Return the (X, Y) coordinate for the center point of the cell that contains the specified text.  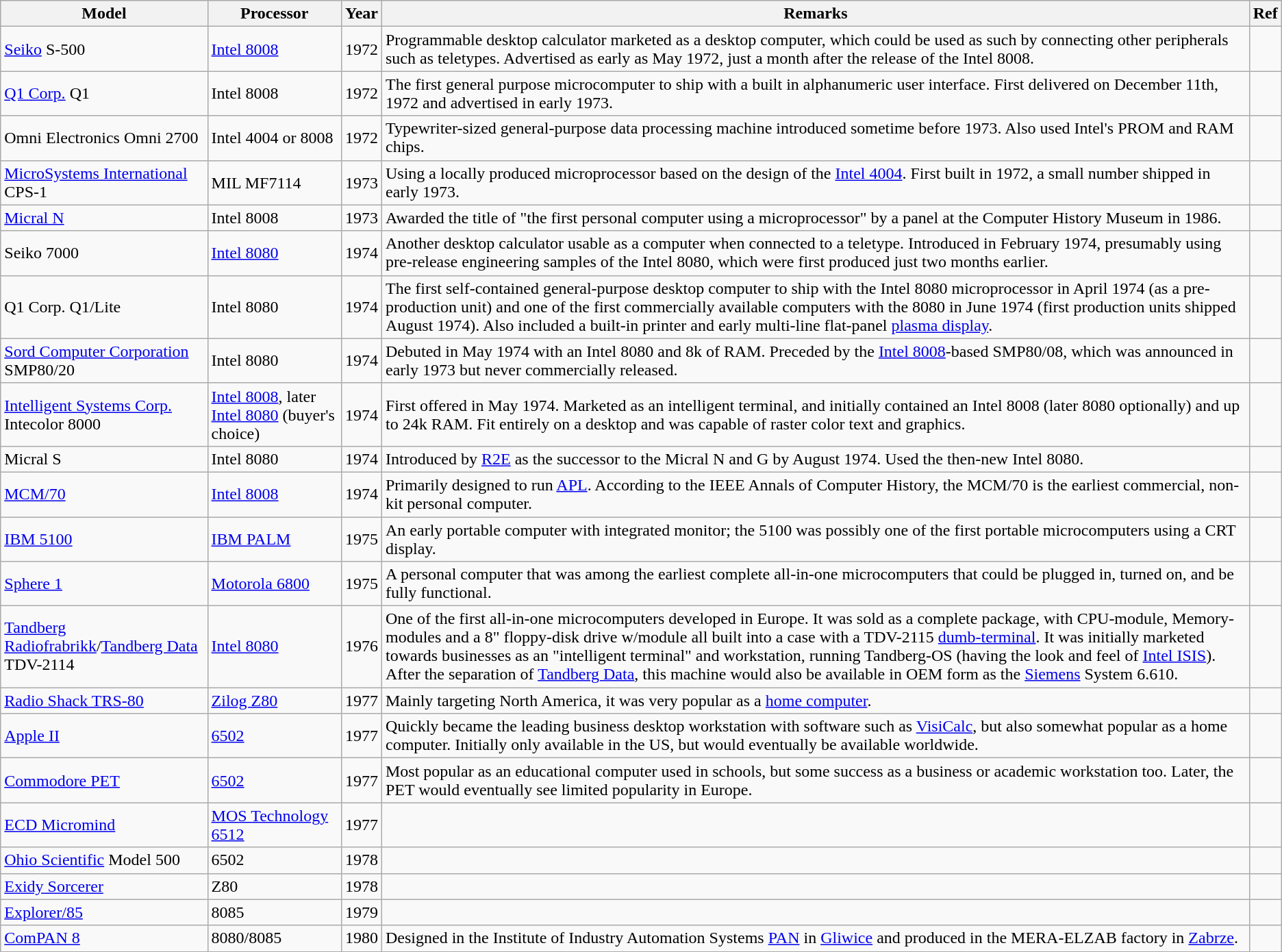
Seiko S-500 (104, 49)
Intelligent Systems Corp. Intecolor 8000 (104, 414)
Ohio Scientific Model 500 (104, 860)
Q1 Corp. Q1 (104, 93)
A personal computer that was among the earliest complete all-in-one microcomputers that could be plugged in, turned on, and be fully functional. (815, 584)
Ref (1266, 14)
8085 (274, 912)
ECD Micromind (104, 825)
Seiko 7000 (104, 253)
Intel 4004 or 8008 (274, 138)
Micral S (104, 459)
Sord Computer Corporation SMP80/20 (104, 360)
8080/8085 (274, 938)
Using a locally produced microprocessor based on the design of the Intel 4004. First built in 1972, a small number shipped in early 1973. (815, 182)
ComPAN 8 (104, 938)
Intel 8008, later Intel 8080 (buyer's choice) (274, 414)
Q1 Corp. Q1/Lite (104, 307)
Sphere 1 (104, 584)
Introduced by R2E as the successor to the Micral N and G by August 1974. Used the then-new Intel 8080. (815, 459)
Typewriter-sized general-purpose data processing machine introduced sometime before 1973. Also used Intel's PROM and RAM chips. (815, 138)
Explorer/85 (104, 912)
Z80 (274, 886)
Mainly targeting North America, it was very popular as a home computer. (815, 701)
MicroSystems International CPS-1 (104, 182)
Radio Shack TRS-80 (104, 701)
IBM PALM (274, 538)
Apple II (104, 736)
1979 (362, 912)
Year (362, 14)
MOS Technology 6512 (274, 825)
Primarily designed to run APL. According to the IEEE Annals of Computer History, the MCM/70 is the earliest commercial, non-kit personal computer. (815, 494)
Designed in the Institute of Industry Automation Systems PAN in Gliwice and produced in the MERA-ELZAB factory in Zabrze. (815, 938)
Micral N (104, 218)
Omni Electronics Omni 2700 (104, 138)
1976 (362, 647)
MIL MF7114 (274, 182)
Tandberg Radiofrabrikk/Tandberg Data TDV-2114 (104, 647)
An early portable computer with integrated monitor; the 5100 was possibly one of the first portable microcomputers using a CRT display. (815, 538)
MCM/70 (104, 494)
Motorola 6800 (274, 584)
Remarks (815, 14)
Commodore PET (104, 781)
Processor (274, 14)
Exidy Sorcerer (104, 886)
1980 (362, 938)
Zilog Z80 (274, 701)
Model (104, 14)
Awarded the title of "the first personal computer using a microprocessor" by a panel at the Computer History Museum in 1986. (815, 218)
IBM 5100 (104, 538)
